From the cell containing the given text, extract its center point as [x, y] coordinate. 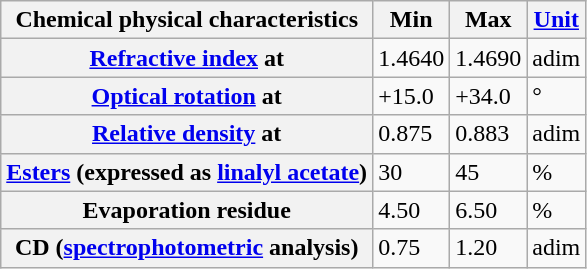
Chemical physical characteristics [187, 20]
CD (spectrophotometric analysis) [187, 248]
Optical rotation at [187, 96]
+34.0 [488, 96]
Max [488, 20]
Evaporation residue [187, 210]
1.4640 [412, 58]
Min [412, 20]
Esters (expressed as linalyl acetate) [187, 172]
1.20 [488, 248]
° [556, 96]
4.50 [412, 210]
1.4690 [488, 58]
0.75 [412, 248]
Unit [556, 20]
Relative density at [187, 134]
+15.0 [412, 96]
0.875 [412, 134]
Refractive index at [187, 58]
6.50 [488, 210]
30 [412, 172]
45 [488, 172]
0.883 [488, 134]
